Detect which cell encompasses the target text, then output its (X, Y) center coordinate. 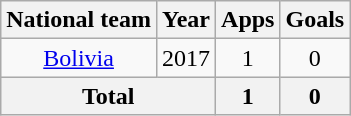
Goals (315, 20)
Apps (248, 20)
Total (108, 96)
Year (186, 20)
Bolivia (79, 58)
National team (79, 20)
2017 (186, 58)
